Extract the (x, y) coordinate from the center of the cell holding the provided text.  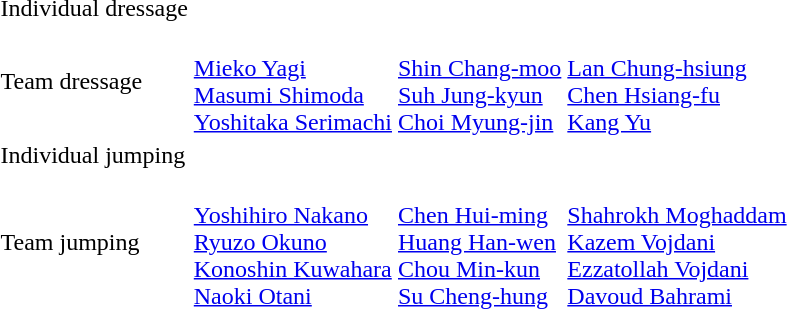
Shin Chang-mooSuh Jung-kyunChoi Myung-jin (479, 82)
Mieko YagiMasumi ShimodaYoshitaka Serimachi (292, 82)
